For the text-containing cell, return its midpoint in (x, y) coordinate format. 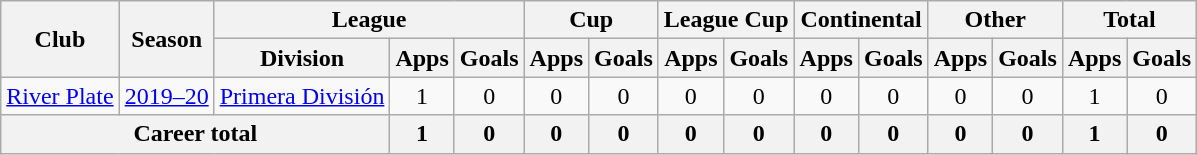
League Cup (726, 20)
Club (60, 39)
Season (166, 39)
League (369, 20)
Other (995, 20)
Division (302, 58)
2019–20 (166, 96)
Career total (196, 134)
Primera División (302, 96)
Cup (591, 20)
River Plate (60, 96)
Total (1129, 20)
Continental (861, 20)
